Extract the (X, Y) coordinate from the center of the cell holding the provided text.  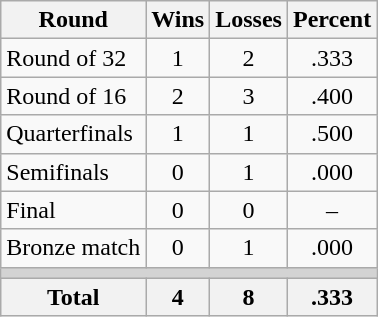
Wins (178, 20)
Losses (249, 20)
8 (249, 297)
4 (178, 297)
.400 (332, 96)
Percent (332, 20)
Semifinals (74, 172)
Bronze match (74, 248)
3 (249, 96)
.500 (332, 134)
Total (74, 297)
Round of 32 (74, 58)
Round (74, 20)
Quarterfinals (74, 134)
Round of 16 (74, 96)
Final (74, 210)
– (332, 210)
